Search for the cell housing the specified text and yield its [x, y] center coordinate. 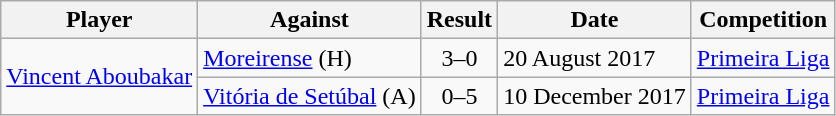
Vitória de Setúbal (A) [310, 96]
Result [459, 20]
Player [100, 20]
10 December 2017 [595, 96]
Vincent Aboubakar [100, 77]
3–0 [459, 58]
Moreirense (H) [310, 58]
Competition [763, 20]
0–5 [459, 96]
Date [595, 20]
20 August 2017 [595, 58]
Against [310, 20]
